Pinpoint the cell where the given text exists, returning its [X, Y] midpoint coordinate. 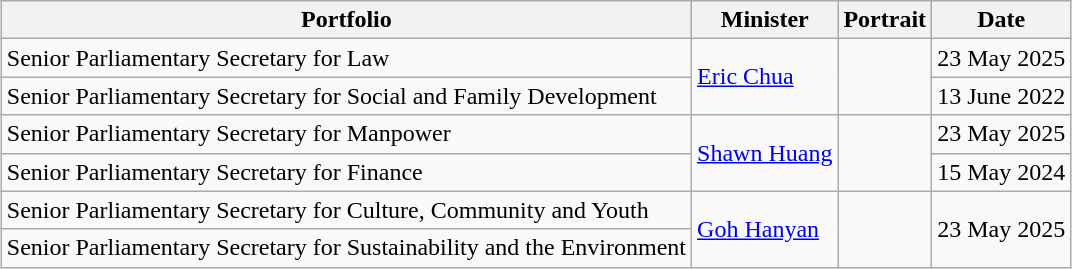
13 June 2022 [1002, 96]
Minister [765, 20]
Senior Parliamentary Secretary for Sustainability and the Environment [346, 248]
Shawn Huang [765, 153]
15 May 2024 [1002, 172]
Portfolio [346, 20]
Senior Parliamentary Secretary for Law [346, 58]
Senior Parliamentary Secretary for Finance [346, 172]
Senior Parliamentary Secretary for Manpower [346, 134]
Eric Chua [765, 77]
Date [1002, 20]
Senior Parliamentary Secretary for Social and Family Development [346, 96]
Senior Parliamentary Secretary for Culture, Community and Youth [346, 210]
Portrait [885, 20]
Goh Hanyan [765, 229]
